Return the [x, y] coordinate for the center point of the cell that contains the specified text.  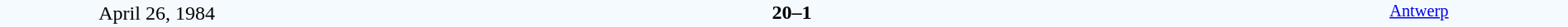
20–1 [791, 12]
Antwerp [1419, 13]
April 26, 1984 [157, 13]
